Identify which cell holds the provided text, then report its (X, Y) central coordinate. 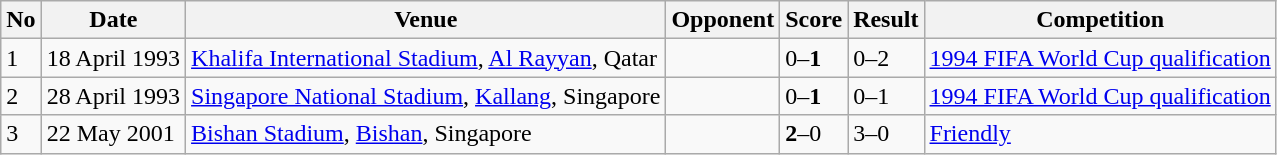
2 (21, 96)
Date (113, 20)
3 (21, 134)
28 April 1993 (113, 96)
1 (21, 58)
Venue (426, 20)
Friendly (1100, 134)
Result (886, 20)
3–0 (886, 134)
18 April 1993 (113, 58)
Singapore National Stadium, Kallang, Singapore (426, 96)
Competition (1100, 20)
Opponent (723, 20)
No (21, 20)
22 May 2001 (113, 134)
Score (814, 20)
0–2 (886, 58)
Khalifa International Stadium, Al Rayyan, Qatar (426, 58)
2–0 (814, 134)
Bishan Stadium, Bishan, Singapore (426, 134)
